Detect which cell encompasses the target text, then output its (X, Y) center coordinate. 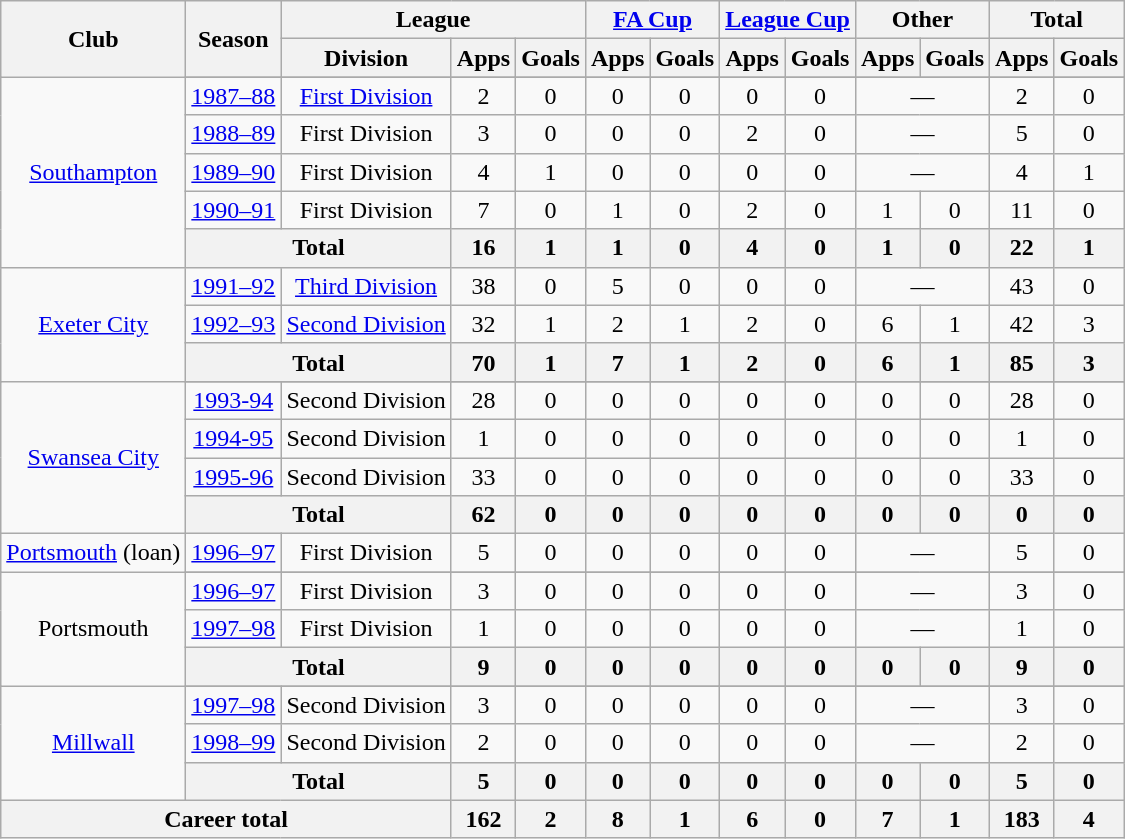
Career total (226, 819)
1995-96 (234, 477)
1993-94 (234, 400)
43 (1022, 286)
38 (483, 286)
162 (483, 819)
1988–89 (234, 134)
8 (617, 819)
32 (483, 324)
Other (922, 20)
1994-95 (234, 438)
Swansea City (94, 457)
Third Division (366, 286)
Southampton (94, 172)
70 (483, 362)
1998–99 (234, 743)
1989–90 (234, 172)
Season (234, 39)
85 (1022, 362)
62 (483, 515)
42 (1022, 324)
1987–88 (234, 96)
Millwall (94, 743)
1991–92 (234, 286)
183 (1022, 819)
League (434, 20)
22 (1022, 248)
Division (366, 58)
Portsmouth (94, 629)
FA Cup (652, 20)
16 (483, 248)
Exeter City (94, 324)
Club (94, 39)
11 (1022, 210)
League Cup (788, 20)
1992–93 (234, 324)
1990–91 (234, 210)
Portsmouth (loan) (94, 553)
